Detect which cell encompasses the target text, then output its [X, Y] center coordinate. 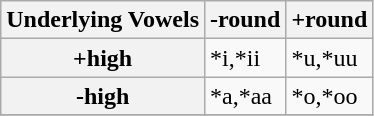
Underlying Vowels [103, 20]
-high [103, 96]
+high [103, 58]
-round [246, 20]
*o,*oo [330, 96]
*a,*aa [246, 96]
*u,*uu [330, 58]
+round [330, 20]
*i,*ii [246, 58]
